Find where the given text appears and provide that cell's center as [X, Y] coordinate. 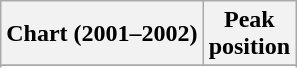
Chart (2001–2002) [102, 34]
Peakposition [249, 34]
